Return [x, y] of the center of cell containing provided text 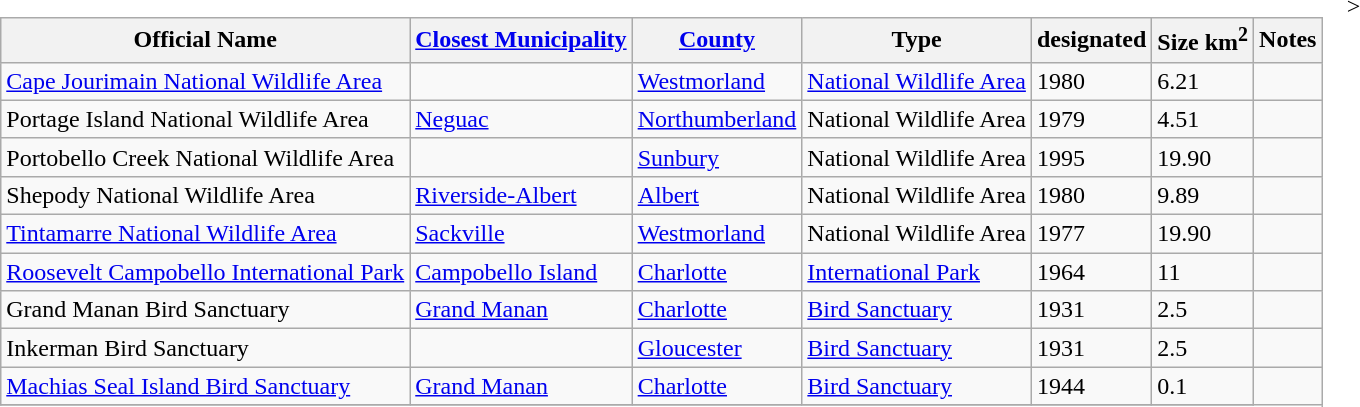
Albert [717, 195]
11 [1203, 272]
Northumberland [717, 119]
Gloucester [717, 348]
1995 [1091, 157]
Grand Manan Bird Sanctuary [206, 310]
Cape Jourimain National Wildlife Area [206, 81]
Portage Island National Wildlife Area [206, 119]
9.89 [1203, 195]
County [717, 40]
1977 [1091, 234]
0.1 [1203, 386]
Official Name [206, 40]
Closest Municipality [521, 40]
Roosevelt Campobello International Park [206, 272]
Notes [1288, 40]
6.21 [1203, 81]
Tintamarre National Wildlife Area [206, 234]
1944 [1091, 386]
Campobello Island [521, 272]
Neguac [521, 119]
designated [1091, 40]
Shepody National Wildlife Area [206, 195]
Type [917, 40]
1979 [1091, 119]
Riverside-Albert [521, 195]
Size km2 [1203, 40]
Sackville [521, 234]
1964 [1091, 272]
Sunbury [717, 157]
Portobello Creek National Wildlife Area [206, 157]
Machias Seal Island Bird Sanctuary [206, 386]
4.51 [1203, 119]
Inkerman Bird Sanctuary [206, 348]
International Park [917, 272]
